Capture the cell that displays the provided text and extract its (x, y) central coordinate. 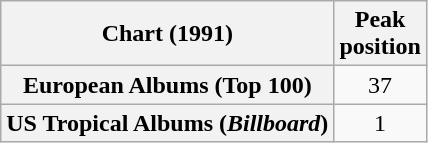
US Tropical Albums (Billboard) (168, 123)
1 (380, 123)
Peakposition (380, 34)
Chart (1991) (168, 34)
37 (380, 85)
European Albums (Top 100) (168, 85)
